Pinpoint the cell where the given text exists, returning its [x, y] midpoint coordinate. 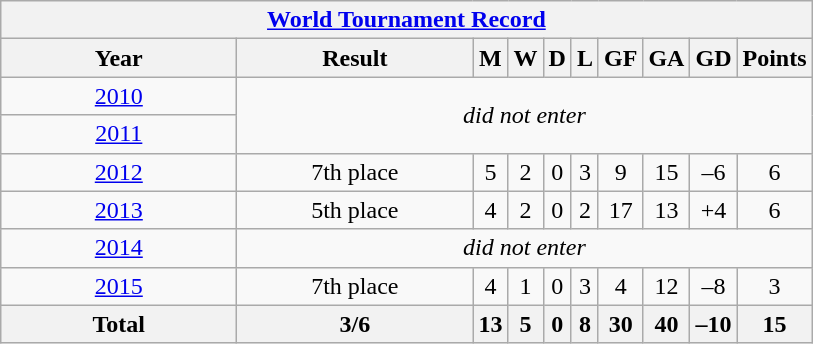
2015 [119, 286]
2012 [119, 172]
GF [620, 58]
2014 [119, 248]
1 [526, 286]
–6 [714, 172]
3/6 [355, 324]
World Tournament Record [406, 20]
2010 [119, 96]
17 [620, 210]
2011 [119, 134]
40 [666, 324]
2013 [119, 210]
Total [119, 324]
W [526, 58]
D [557, 58]
+4 [714, 210]
8 [584, 324]
GA [666, 58]
–8 [714, 286]
Points [774, 58]
M [490, 58]
–10 [714, 324]
12 [666, 286]
5th place [355, 210]
30 [620, 324]
Result [355, 58]
L [584, 58]
Year [119, 58]
GD [714, 58]
9 [620, 172]
